Output the (x, y) coordinate of the center of the cell containing the given text.  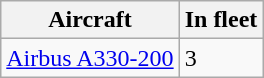
Aircraft (90, 20)
Airbus A330-200 (90, 58)
In fleet (221, 20)
3 (221, 58)
